Capture the cell that displays the provided text and extract its [x, y] central coordinate. 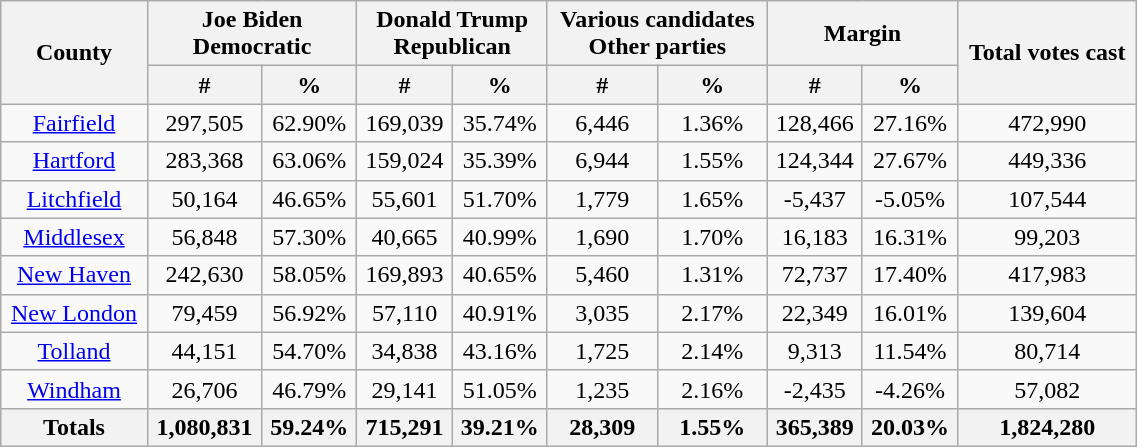
2.17% [712, 313]
26,706 [204, 389]
2.16% [712, 389]
62.90% [310, 123]
-5.05% [910, 199]
242,630 [204, 275]
16,183 [814, 237]
56.92% [310, 313]
Joe BidenDemocratic [252, 34]
29,141 [404, 389]
365,389 [814, 427]
1,824,280 [1048, 427]
107,544 [1048, 199]
16.31% [910, 237]
715,291 [404, 427]
159,024 [404, 161]
1,725 [602, 351]
40.91% [500, 313]
57,082 [1048, 389]
57.30% [310, 237]
28,309 [602, 427]
59.24% [310, 427]
-4.26% [910, 389]
124,344 [814, 161]
27.16% [910, 123]
6,944 [602, 161]
39.21% [500, 427]
11.54% [910, 351]
99,203 [1048, 237]
16.01% [910, 313]
54.70% [310, 351]
27.67% [910, 161]
72,737 [814, 275]
79,459 [204, 313]
Hartford [74, 161]
17.40% [910, 275]
34,838 [404, 351]
44,151 [204, 351]
Fairfield [74, 123]
50,164 [204, 199]
35.74% [500, 123]
55,601 [404, 199]
56,848 [204, 237]
-2,435 [814, 389]
Tolland [74, 351]
Litchfield [74, 199]
Windham [74, 389]
Various candidatesOther parties [657, 34]
283,368 [204, 161]
3,035 [602, 313]
57,110 [404, 313]
Donald TrumpRepublican [452, 34]
20.03% [910, 427]
35.39% [500, 161]
40.65% [500, 275]
1.70% [712, 237]
1.65% [712, 199]
449,336 [1048, 161]
169,039 [404, 123]
New Haven [74, 275]
1,080,831 [204, 427]
County [74, 52]
128,466 [814, 123]
Margin [862, 34]
1.36% [712, 123]
40,665 [404, 237]
46.65% [310, 199]
417,983 [1048, 275]
139,604 [1048, 313]
43.16% [500, 351]
1,235 [602, 389]
58.05% [310, 275]
Totals [74, 427]
80,714 [1048, 351]
40.99% [500, 237]
1,779 [602, 199]
51.05% [500, 389]
1.31% [712, 275]
297,505 [204, 123]
6,446 [602, 123]
472,990 [1048, 123]
51.70% [500, 199]
169,893 [404, 275]
Total votes cast [1048, 52]
46.79% [310, 389]
2.14% [712, 351]
5,460 [602, 275]
Middlesex [74, 237]
22,349 [814, 313]
New London [74, 313]
9,313 [814, 351]
63.06% [310, 161]
-5,437 [814, 199]
1,690 [602, 237]
